Find where the given text appears and provide that cell's center as [X, Y] coordinate. 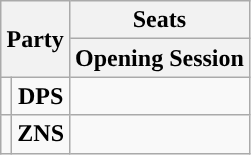
Party [36, 39]
Seats [160, 20]
ZNS [41, 134]
Opening Session [160, 58]
DPS [41, 96]
